Find where the given text appears and provide that cell's center as [X, Y] coordinate. 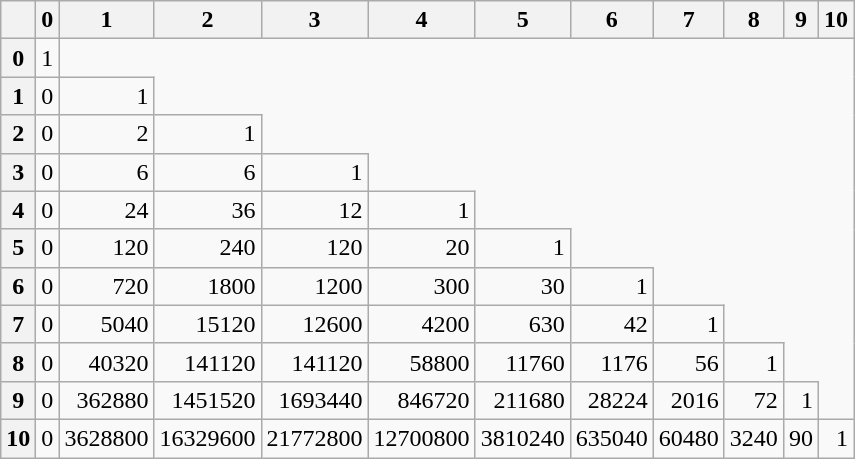
2016 [688, 400]
11760 [522, 362]
15120 [208, 324]
60480 [688, 438]
20 [422, 248]
36 [208, 210]
4200 [422, 324]
1176 [612, 362]
720 [106, 286]
3628800 [106, 438]
846720 [422, 400]
72 [754, 400]
58800 [422, 362]
1200 [314, 286]
1693440 [314, 400]
30 [522, 286]
1451520 [208, 400]
12 [314, 210]
28224 [612, 400]
300 [422, 286]
56 [688, 362]
3810240 [522, 438]
240 [208, 248]
42 [612, 324]
635040 [612, 438]
630 [522, 324]
3240 [754, 438]
24 [106, 210]
211680 [522, 400]
362880 [106, 400]
12600 [314, 324]
12700800 [422, 438]
5040 [106, 324]
21772800 [314, 438]
16329600 [208, 438]
40320 [106, 362]
90 [800, 438]
1800 [208, 286]
